Output the [X, Y] coordinate of the center of the cell containing the given text.  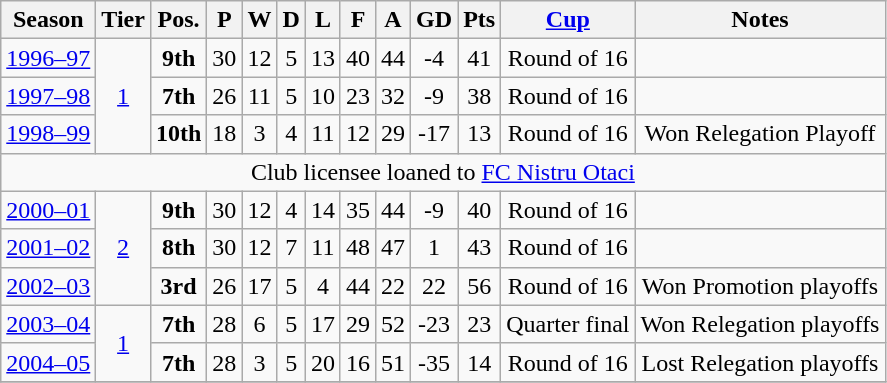
-35 [434, 362]
F [358, 20]
W [260, 20]
35 [358, 210]
43 [480, 248]
-23 [434, 324]
1996–97 [48, 58]
Lost Relegation playoffs [760, 362]
51 [392, 362]
18 [224, 134]
2 [124, 248]
Club licensee loaned to FC Nistru Otaci [443, 172]
L [322, 20]
2001–02 [48, 248]
41 [480, 58]
2003–04 [48, 324]
52 [392, 324]
P [224, 20]
Won Relegation Playoff [760, 134]
16 [358, 362]
2002–03 [48, 286]
Notes [760, 20]
6 [260, 324]
3rd [178, 286]
10 [322, 96]
-4 [434, 58]
56 [480, 286]
D [291, 20]
1998–99 [48, 134]
10th [178, 134]
7 [291, 248]
Tier [124, 20]
2000–01 [48, 210]
Quarter final [568, 324]
GD [434, 20]
Won Relegation playoffs [760, 324]
Pts [480, 20]
A [392, 20]
2004–05 [48, 362]
47 [392, 248]
Pos. [178, 20]
8th [178, 248]
Season [48, 20]
Won Promotion playoffs [760, 286]
38 [480, 96]
Cup [568, 20]
1997–98 [48, 96]
20 [322, 362]
-17 [434, 134]
48 [358, 248]
32 [392, 96]
